Detect which cell encompasses the target text, then output its (X, Y) center coordinate. 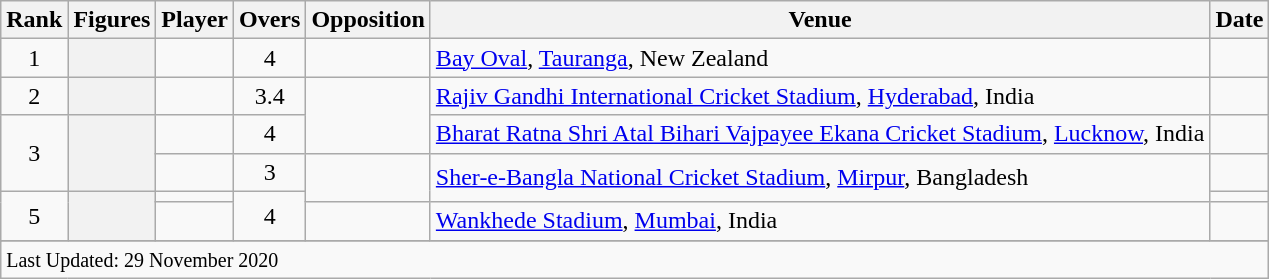
Bharat Ratna Shri Atal Bihari Vajpayee Ekana Cricket Stadium, Lucknow, India (820, 134)
Date (1240, 20)
1 (34, 58)
5 (34, 216)
Wankhede Stadium, Mumbai, India (820, 221)
Sher-e-Bangla National Cricket Stadium, Mirpur, Bangladesh (820, 178)
Bay Oval, Tauranga, New Zealand (820, 58)
3.4 (270, 96)
Rajiv Gandhi International Cricket Stadium, Hyderabad, India (820, 96)
2 (34, 96)
Opposition (368, 20)
Venue (820, 20)
Overs (270, 20)
Player (195, 20)
Figures (112, 20)
Rank (34, 20)
Last Updated: 29 November 2020 (635, 259)
